Pinpoint the cell where the given text exists, returning its (x, y) midpoint coordinate. 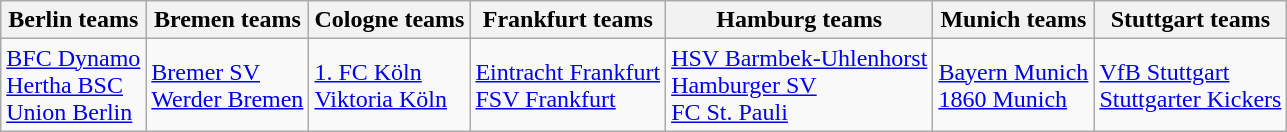
1. FC KölnViktoria Köln (390, 85)
Eintracht FrankfurtFSV Frankfurt (568, 85)
Munich teams (1014, 20)
Bayern Munich1860 Munich (1014, 85)
Hamburg teams (800, 20)
VfB StuttgartStuttgarter Kickers (1190, 85)
Bremen teams (228, 20)
Cologne teams (390, 20)
HSV Barmbek-UhlenhorstHamburger SVFC St. Pauli (800, 85)
Berlin teams (74, 20)
Bremer SVWerder Bremen (228, 85)
BFC DynamoHertha BSCUnion Berlin (74, 85)
Frankfurt teams (568, 20)
Stuttgart teams (1190, 20)
